For the text-containing cell, return its midpoint in [x, y] coordinate format. 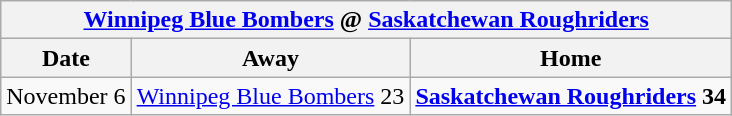
Date [66, 58]
Home [571, 58]
Away [270, 58]
Winnipeg Blue Bombers 23 [270, 96]
Winnipeg Blue Bombers @ Saskatchewan Roughriders [366, 20]
November 6 [66, 96]
Saskatchewan Roughriders 34 [571, 96]
